Identify which cell holds the provided text, then report its [X, Y] central coordinate. 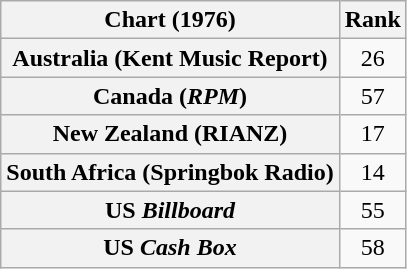
58 [372, 248]
Chart (1976) [170, 20]
Canada (RPM) [170, 96]
South Africa (Springbok Radio) [170, 172]
US Billboard [170, 210]
14 [372, 172]
Australia (Kent Music Report) [170, 58]
26 [372, 58]
New Zealand (RIANZ) [170, 134]
55 [372, 210]
US Cash Box [170, 248]
17 [372, 134]
57 [372, 96]
Rank [372, 20]
